Provide the (x, y) coordinate of the cell's center where the given text is located.  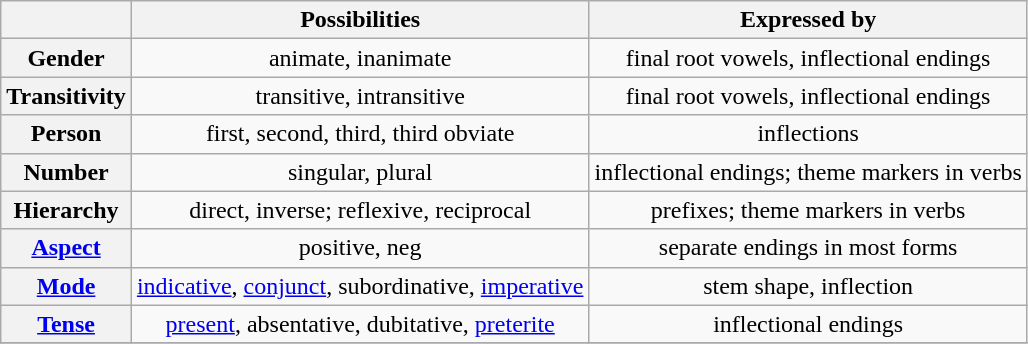
inflectional endings (808, 324)
Transitivity (66, 96)
singular, plural (360, 172)
present, absentative, dubitative, preterite (360, 324)
Possibilities (360, 20)
stem shape, inflection (808, 286)
Tense (66, 324)
Person (66, 134)
Mode (66, 286)
first, second, third, third obviate (360, 134)
Expressed by (808, 20)
animate, inanimate (360, 58)
positive, neg (360, 248)
inflectional endings; theme markers in verbs (808, 172)
Aspect (66, 248)
direct, inverse; reflexive, reciprocal (360, 210)
inflections (808, 134)
transitive, intransitive (360, 96)
Hierarchy (66, 210)
Gender (66, 58)
indicative, conjunct, subordinative, imperative (360, 286)
separate endings in most forms (808, 248)
Number (66, 172)
prefixes; theme markers in verbs (808, 210)
